From the cell containing the given text, extract its center point as [X, Y] coordinate. 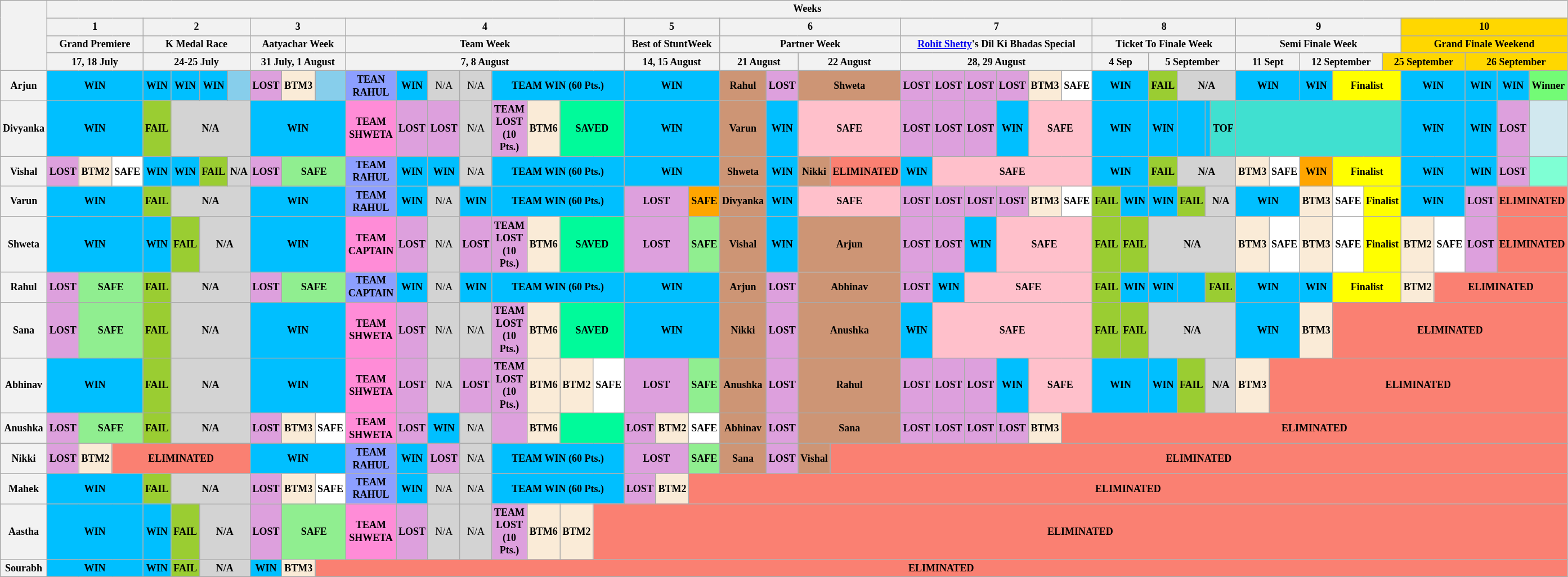
Partner Week [810, 44]
Grand Premiere [95, 44]
8 [1164, 27]
3 [298, 27]
4 [485, 27]
14, 15 August [672, 62]
24-25 July [197, 62]
2 [197, 27]
Ticket To Finale Week [1164, 44]
Aatyachar Week [298, 44]
Grand Finale Weekend [1484, 44]
28, 29 August [996, 62]
Weeks [807, 9]
TOF [1224, 128]
5 September [1192, 62]
31 July, 1 August [298, 62]
12 September [1341, 62]
7, 8 August [485, 62]
25 September [1424, 62]
Winner [1548, 85]
Mahek [24, 489]
4 Sep [1121, 62]
5 [672, 27]
TEAN RAHUL [370, 85]
11 Sept [1267, 62]
Best of StuntWeek [672, 44]
17, 18 July [95, 62]
1 [95, 27]
Sourabh [24, 568]
22 August [849, 62]
10 [1484, 27]
21 August [759, 62]
9 [1318, 27]
Rohit Shetty's Dil Ki Bhadas Special [996, 44]
7 [996, 27]
Semi Finale Week [1318, 44]
K Medal Race [197, 44]
26 September [1516, 62]
6 [810, 27]
Team Week [485, 44]
Aastha [24, 532]
